Locate the cell with the specified text and output its (x, y) center coordinate. 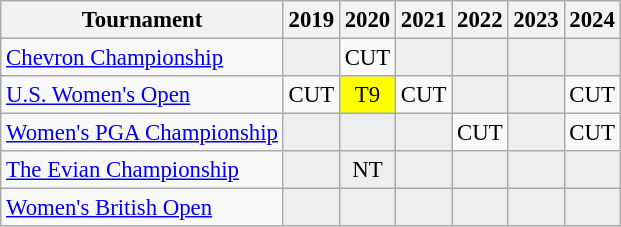
NT (367, 170)
2020 (367, 20)
2021 (424, 20)
2022 (480, 20)
Women's British Open (142, 208)
Chevron Championship (142, 58)
2023 (536, 20)
U.S. Women's Open (142, 95)
2019 (311, 20)
Tournament (142, 20)
Women's PGA Championship (142, 133)
2024 (592, 20)
The Evian Championship (142, 170)
T9 (367, 95)
